For the text-containing cell, return its midpoint in [x, y] coordinate format. 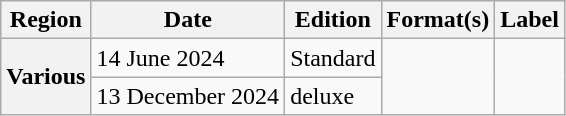
deluxe [333, 96]
13 December 2024 [188, 96]
Standard [333, 58]
Edition [333, 20]
Region [46, 20]
Date [188, 20]
Label [530, 20]
Format(s) [438, 20]
14 June 2024 [188, 58]
Various [46, 77]
